Return [X, Y] of the center of cell containing provided text 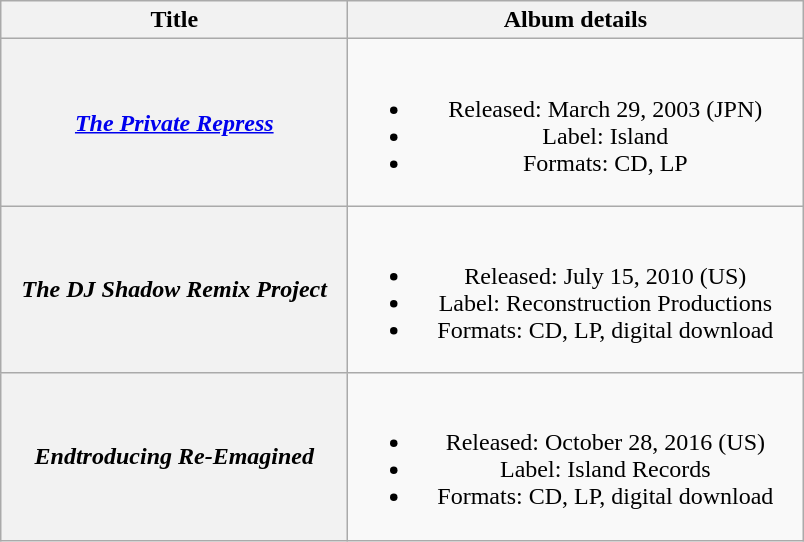
Released: October 28, 2016 (US)Label: Island RecordsFormats: CD, LP, digital download [576, 456]
Released: March 29, 2003 (JPN)Label: IslandFormats: CD, LP [576, 122]
Released: July 15, 2010 (US)Label: Reconstruction ProductionsFormats: CD, LP, digital download [576, 290]
Album details [576, 20]
The Private Repress [174, 122]
The DJ Shadow Remix Project [174, 290]
Title [174, 20]
Endtroducing Re-Emagined [174, 456]
